Locate the cell with the specified text and output its [X, Y] center coordinate. 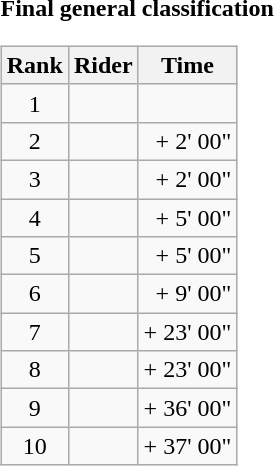
3 [34, 179]
9 [34, 408]
7 [34, 332]
2 [34, 141]
+ 36' 00" [188, 408]
Rider [103, 65]
4 [34, 217]
8 [34, 370]
Rank [34, 65]
10 [34, 446]
+ 9' 00" [188, 294]
5 [34, 256]
Time [188, 65]
+ 37' 00" [188, 446]
1 [34, 103]
6 [34, 294]
